For the text-containing cell, return its midpoint in (x, y) coordinate format. 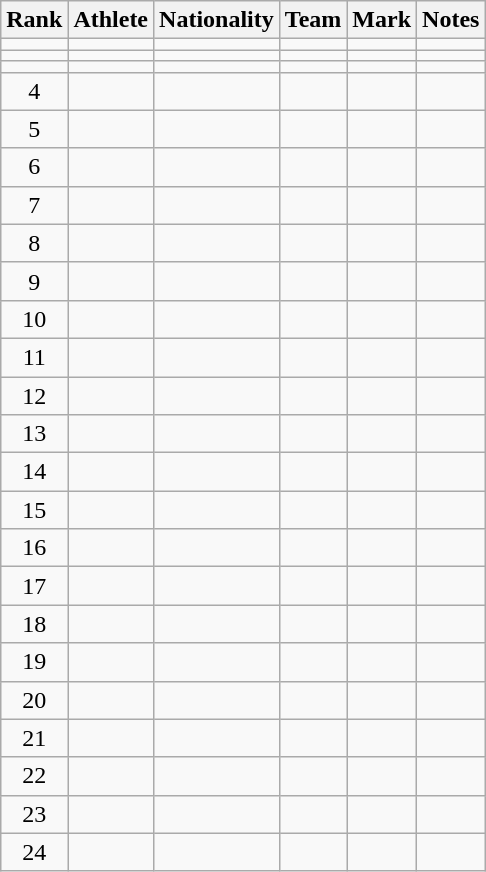
15 (34, 510)
6 (34, 167)
10 (34, 319)
17 (34, 586)
21 (34, 738)
24 (34, 852)
8 (34, 243)
12 (34, 395)
Nationality (217, 20)
5 (34, 129)
22 (34, 776)
9 (34, 281)
4 (34, 91)
Notes (451, 20)
13 (34, 434)
16 (34, 548)
23 (34, 814)
Rank (34, 20)
20 (34, 700)
11 (34, 357)
Athlete (111, 20)
Mark (382, 20)
7 (34, 205)
19 (34, 662)
14 (34, 472)
Team (313, 20)
18 (34, 624)
